Locate the cell with the specified text and output its [x, y] center coordinate. 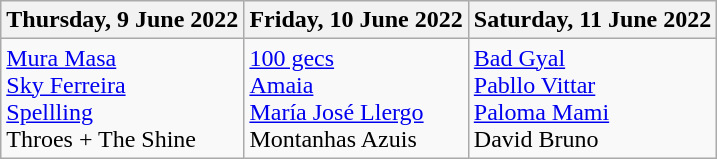
Bad GyalPabllo VittarPaloma MamiDavid Bruno [592, 98]
Thursday, 9 June 2022 [122, 20]
Mura MasaSky FerreiraSpelllingThroes + The Shine [122, 98]
100 gecsAmaiaMaría José LlergoMontanhas Azuis [356, 98]
Friday, 10 June 2022 [356, 20]
Saturday, 11 June 2022 [592, 20]
